Locate the cell with the specified text and output its [x, y] center coordinate. 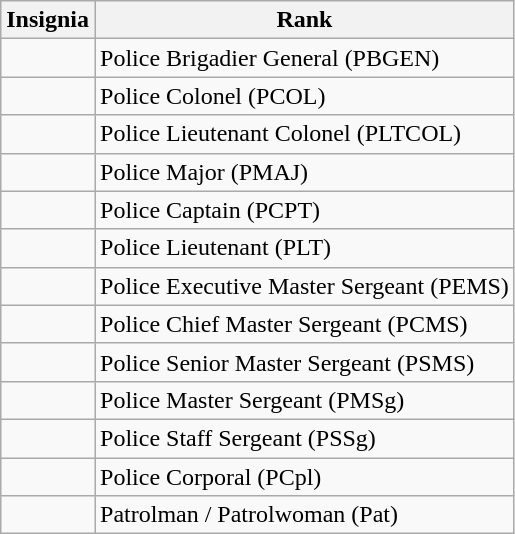
Police Brigadier General (PBGEN) [305, 58]
Police Chief Master Sergeant (PCMS) [305, 324]
Police Major (PMAJ) [305, 172]
Patrolman / Patrolwoman (Pat) [305, 515]
Police Staff Sergeant (PSSg) [305, 438]
Rank [305, 20]
Police Executive Master Sergeant (PEMS) [305, 286]
Police Lieutenant (PLT) [305, 248]
Police Colonel (PCOL) [305, 96]
Police Captain (PCPT) [305, 210]
Police Lieutenant Colonel (PLTCOL) [305, 134]
Police Master Sergeant (PMSg) [305, 400]
Police Corporal (PCpl) [305, 477]
Police Senior Master Sergeant (PSMS) [305, 362]
Insignia [48, 20]
